Return [x, y] of the center of cell containing provided text 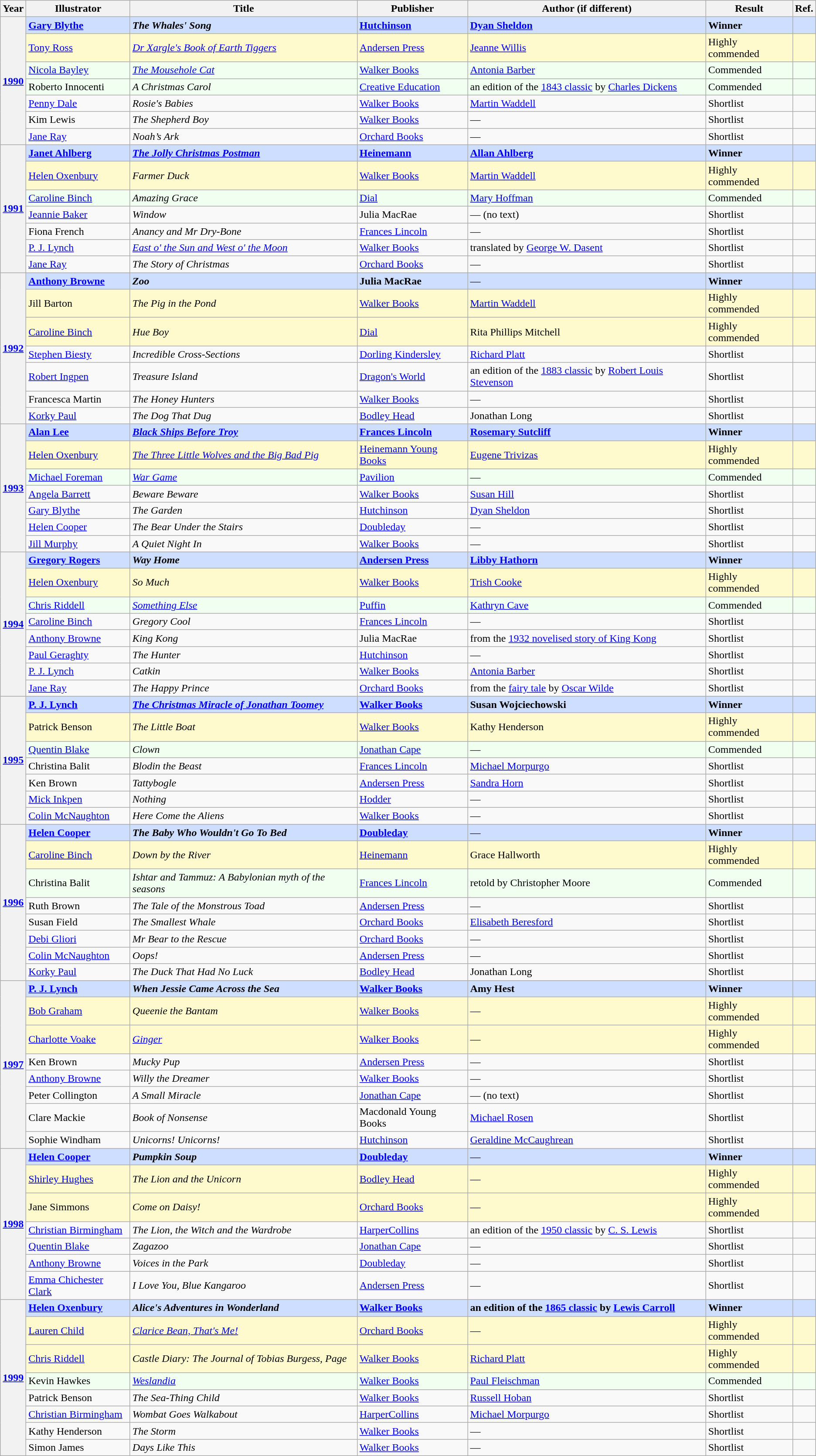
Farmer Duck [243, 175]
Libby Hathorn [587, 560]
Clarice Bean, That's Me! [243, 1331]
War Game [243, 477]
Simon James [78, 1447]
The Hunter [243, 655]
Shirley Hughes [78, 1179]
The Smallest Whale [243, 922]
The Happy Prince [243, 688]
Alan Lee [78, 432]
Blodin the Beast [243, 766]
The Sea-Thing Child [243, 1398]
Michael Foreman [78, 477]
Incredible Cross-Sections [243, 354]
Eugene Trivizas [587, 455]
1990 [13, 81]
Ruth Brown [78, 906]
an edition of the 1883 classic by Robert Louis Stevenson [587, 376]
Weslandia [243, 1381]
Robert Ingpen [78, 376]
1991 [13, 208]
Susan Hill [587, 494]
Heinemann Young Books [412, 455]
Rita Phillips Mitchell [587, 332]
A Small Miracle [243, 1095]
Ref. [804, 9]
The Mousehole Cat [243, 70]
Willy the Dreamer [243, 1078]
from the fairy tale by Oscar Wilde [587, 688]
Creative Education [412, 87]
1997 [13, 1064]
Emma Chichester Clark [78, 1285]
Tattybogle [243, 782]
Way Home [243, 560]
The Lion and the Unicorn [243, 1179]
1994 [13, 624]
The Christmas Miracle of Jonathan Toomey [243, 704]
Tony Ross [78, 48]
Kathryn Cave [587, 605]
Castle Diary: The Journal of Tobias Burgess, Page [243, 1358]
Oops! [243, 955]
Michael Rosen [587, 1117]
Mary Hoffman [587, 198]
Paul Geraghty [78, 655]
Title [243, 9]
Bob Graham [78, 1011]
I Love You, Blue Kangaroo [243, 1285]
The Pig in the Pond [243, 303]
Hodder [412, 799]
Nothing [243, 799]
Geraldine McCaughrean [587, 1140]
an edition of the 1843 classic by Charles Dickens [587, 87]
Angela Barrett [78, 494]
So Much [243, 583]
Lauren Child [78, 1331]
Gregory Cool [243, 622]
from the 1932 novelised story of King Kong [587, 638]
Here Come the Aliens [243, 816]
The Lion, the Witch and the Wardrobe [243, 1230]
Janet Ahlberg [78, 153]
Clare Mackie [78, 1117]
The Tale of the Monstrous Toad [243, 906]
Susan Field [78, 922]
Debi Gliori [78, 939]
Nicola Bayley [78, 70]
Kim Lewis [78, 120]
Something Else [243, 605]
East o' the Sun and West o' the Moon [243, 248]
Publisher [412, 9]
Macdonald Young Books [412, 1117]
Noah’s Ark [243, 136]
Fiona French [78, 231]
Francesca Martin [78, 399]
Pumpkin Soup [243, 1157]
Dragon's World [412, 376]
Black Ships Before Troy [243, 432]
Book of Nonsense [243, 1117]
The Dog That Dug [243, 416]
Alice's Adventures in Wonderland [243, 1308]
The Baby Who Wouldn't Go To Bed [243, 833]
Hue Boy [243, 332]
A Christmas Carol [243, 87]
Beware Beware [243, 494]
Stephen Biesty [78, 354]
Treasure Island [243, 376]
Illustrator [78, 9]
Mick Inkpen [78, 799]
Charlotte Voake [78, 1040]
Allan Ahlberg [587, 153]
Zagazoo [243, 1246]
The Duck That Had No Luck [243, 972]
Susan Wojciechowski [587, 704]
Down by the River [243, 855]
Amy Hest [587, 989]
Amazing Grace [243, 198]
Catkin [243, 671]
1996 [13, 902]
The Story of Christmas [243, 264]
The Storm [243, 1431]
Grace Hallworth [587, 855]
Mr Bear to the Rescue [243, 939]
Year [13, 9]
Gregory Rogers [78, 560]
Roberto Innocenti [78, 87]
Jane Simmons [78, 1208]
The Garden [243, 510]
Window [243, 214]
Sophie Windham [78, 1140]
an edition of the 1865 classic by Lewis Carroll [587, 1308]
1998 [13, 1224]
Jeannie Baker [78, 214]
translated by George W. Dasent [587, 248]
A Quiet Night In [243, 543]
Unicorns! Unicorns! [243, 1140]
Penny Dale [78, 103]
Jill Murphy [78, 543]
1993 [13, 488]
The Jolly Christmas Postman [243, 153]
The Honey Hunters [243, 399]
Pavilion [412, 477]
Voices in the Park [243, 1263]
Jeanne Willis [587, 48]
Elisabeth Beresford [587, 922]
Dr Xargle's Book of Earth Tiggers [243, 48]
Rosie's Babies [243, 103]
Paul Fleischman [587, 1381]
When Jessie Came Across the Sea [243, 989]
Jill Barton [78, 303]
The Shepherd Boy [243, 120]
Result [749, 9]
King Kong [243, 638]
Sandra Horn [587, 782]
Mucky Pup [243, 1062]
Come on Daisy! [243, 1208]
Puffin [412, 605]
Russell Hoban [587, 1398]
Trish Cooke [587, 583]
1999 [13, 1378]
an edition of the 1950 classic by C. S. Lewis [587, 1230]
Ginger [243, 1040]
1992 [13, 349]
retold by Christopher Moore [587, 884]
Wombat Goes Walkabout [243, 1414]
Author (if different) [587, 9]
Peter Collington [78, 1095]
Queenie the Bantam [243, 1011]
Days Like This [243, 1447]
Anancy and Mr Dry-Bone [243, 231]
Clown [243, 749]
The Three Little Wolves and the Big Bad Pig [243, 455]
The Little Boat [243, 727]
The Bear Under the Stairs [243, 527]
Ishtar and Tammuz: A Babylonian myth of the seasons [243, 884]
Dorling Kindersley [412, 354]
Rosemary Sutcliff [587, 432]
Kevin Hawkes [78, 1381]
The Whales' Song [243, 25]
Zoo [243, 281]
1995 [13, 760]
